Return the (X, Y) coordinate for the center point of the cell that contains the specified text.  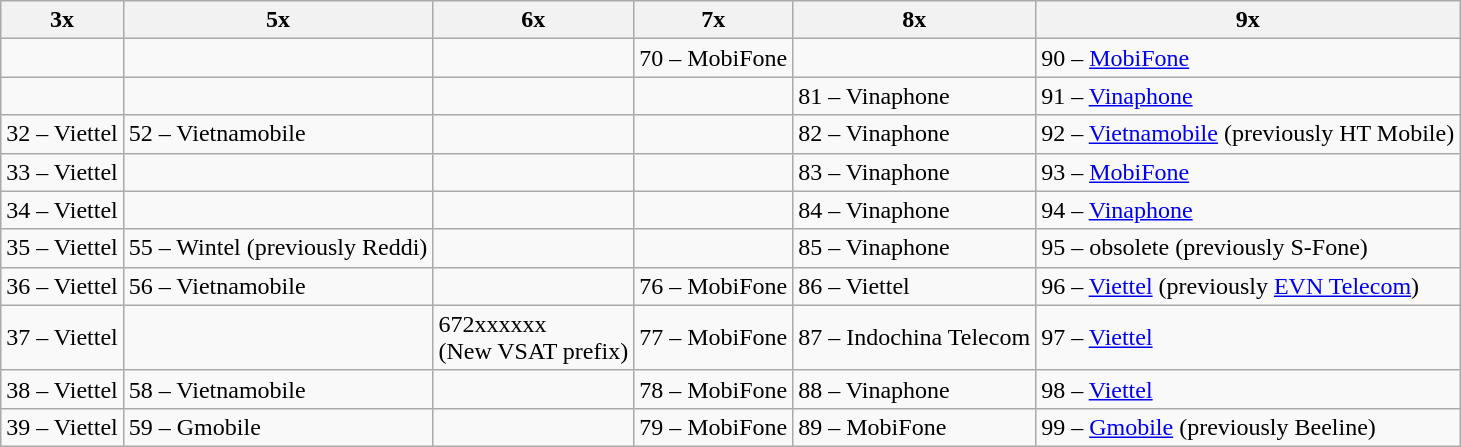
37 – Viettel (62, 338)
3x (62, 20)
32 – Viettel (62, 134)
84 – Vinaphone (914, 210)
96 – Viettel (previously EVN Telecom) (1248, 286)
59 – Gmobile (278, 427)
52 – Vietnamobile (278, 134)
672xxxxxx(New VSAT prefix) (534, 338)
95 – obsolete (previously S-Fone) (1248, 248)
76 – MobiFone (714, 286)
90 – MobiFone (1248, 58)
77 – MobiFone (714, 338)
81 – Vinaphone (914, 96)
91 – Vinaphone (1248, 96)
98 – Viettel (1248, 389)
87 – Indochina Telecom (914, 338)
86 – Viettel (914, 286)
97 – Viettel (1248, 338)
56 – Vietnamobile (278, 286)
6x (534, 20)
7x (714, 20)
79 – MobiFone (714, 427)
36 – Viettel (62, 286)
83 – Vinaphone (914, 172)
78 – MobiFone (714, 389)
82 – Vinaphone (914, 134)
34 – Viettel (62, 210)
89 – MobiFone (914, 427)
33 – Viettel (62, 172)
8x (914, 20)
55 – Wintel (previously Reddi) (278, 248)
94 – Vinaphone (1248, 210)
39 – Viettel (62, 427)
58 – Vietnamobile (278, 389)
38 – Viettel (62, 389)
70 – MobiFone (714, 58)
9x (1248, 20)
93 – MobiFone (1248, 172)
35 – Viettel (62, 248)
85 – Vinaphone (914, 248)
99 – Gmobile (previously Beeline) (1248, 427)
5x (278, 20)
92 – Vietnamobile (previously HT Mobile) (1248, 134)
88 – Vinaphone (914, 389)
